Search for the cell housing the specified text and yield its (X, Y) center coordinate. 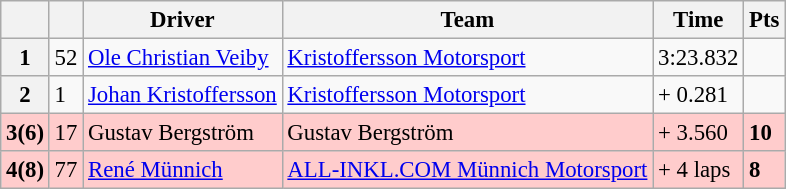
77 (66, 170)
17 (66, 133)
4(8) (26, 170)
Driver (182, 20)
Team (468, 20)
Johan Kristoffersson (182, 95)
+ 3.560 (698, 133)
+ 0.281 (698, 95)
Ole Christian Veiby (182, 58)
René Münnich (182, 170)
Time (698, 20)
2 (26, 95)
3(6) (26, 133)
Pts (764, 20)
+ 4 laps (698, 170)
ALL-INKL.COM Münnich Motorsport (468, 170)
52 (66, 58)
8 (764, 170)
10 (764, 133)
3:23.832 (698, 58)
